Determine the [x, y] coordinate at the center of the cell enclosing the given text.  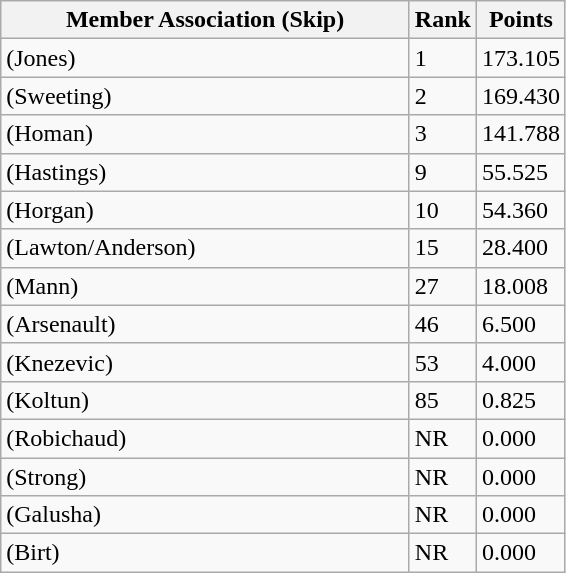
Member Association (Skip) [206, 20]
141.788 [520, 134]
173.105 [520, 58]
0.825 [520, 400]
6.500 [520, 324]
55.525 [520, 172]
15 [442, 248]
18.008 [520, 286]
(Homan) [206, 134]
28.400 [520, 248]
(Lawton/Anderson) [206, 248]
(Horgan) [206, 210]
9 [442, 172]
(Jones) [206, 58]
3 [442, 134]
(Sweeting) [206, 96]
54.360 [520, 210]
1 [442, 58]
53 [442, 362]
Rank [442, 20]
(Robichaud) [206, 438]
(Koltun) [206, 400]
169.430 [520, 96]
10 [442, 210]
27 [442, 286]
(Mann) [206, 286]
(Arsenault) [206, 324]
4.000 [520, 362]
(Strong) [206, 477]
(Knezevic) [206, 362]
(Galusha) [206, 515]
2 [442, 96]
Points [520, 20]
85 [442, 400]
(Birt) [206, 553]
46 [442, 324]
(Hastings) [206, 172]
